For the text-containing cell, return its midpoint in (X, Y) coordinate format. 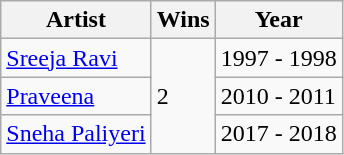
1997 - 1998 (278, 58)
Praveena (76, 96)
2017 - 2018 (278, 134)
Year (278, 20)
2 (183, 96)
Sneha Paliyeri (76, 134)
2010 - 2011 (278, 96)
Sreeja Ravi (76, 58)
Wins (183, 20)
Artist (76, 20)
